Output the (x, y) coordinate of the center of the cell containing the given text.  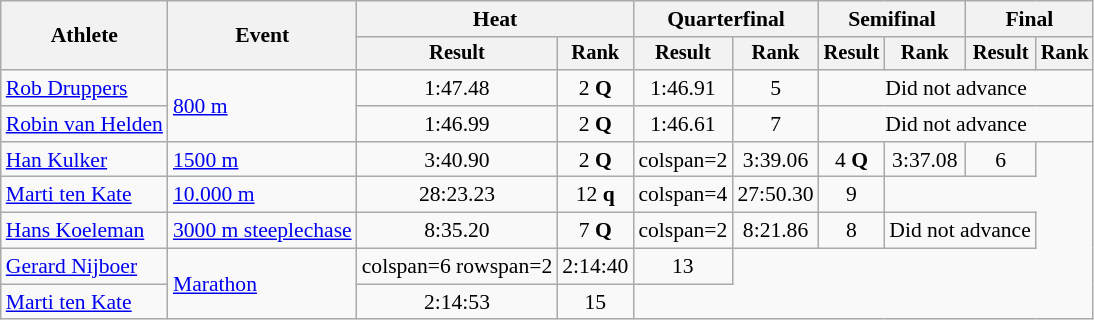
5 (775, 88)
1500 m (262, 160)
2:14:40 (595, 267)
800 m (262, 106)
Robin van Helden (84, 124)
10.000 m (262, 195)
Gerard Nijboer (84, 267)
7 Q (595, 231)
8:21.86 (775, 231)
8 (852, 231)
27:50.30 (775, 195)
3000 m steeplechase (262, 231)
colspan=6 rowspan=2 (458, 267)
8:35.20 (458, 231)
13 (682, 267)
6 (1000, 160)
Heat (496, 19)
Han Kulker (84, 160)
Semifinal (892, 19)
1:46.61 (682, 124)
Rob Druppers (84, 88)
2:14:53 (458, 302)
1:46.91 (682, 88)
1:47.48 (458, 88)
7 (775, 124)
Event (262, 36)
Final (1029, 19)
15 (595, 302)
Hans Koeleman (84, 231)
4 Q (852, 160)
1:46.99 (458, 124)
Marathon (262, 284)
12 q (595, 195)
3:37.08 (924, 160)
9 (852, 195)
Athlete (84, 36)
3:40.90 (458, 160)
colspan=4 (682, 195)
Quarterfinal (726, 19)
3:39.06 (775, 160)
28:23.23 (458, 195)
